Search for the cell housing the specified text and yield its (x, y) center coordinate. 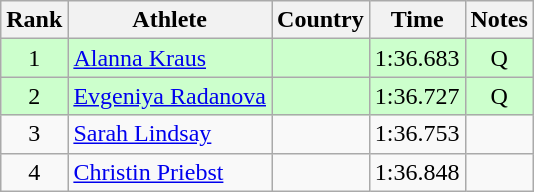
4 (34, 172)
Notes (499, 20)
1:36.753 (417, 134)
1:36.848 (417, 172)
Time (417, 20)
Sarah Lindsay (170, 134)
Christin Priebst (170, 172)
Athlete (170, 20)
Alanna Kraus (170, 58)
Rank (34, 20)
Country (321, 20)
Evgeniya Radanova (170, 96)
2 (34, 96)
1:36.683 (417, 58)
3 (34, 134)
1:36.727 (417, 96)
1 (34, 58)
